Return the (X, Y) coordinate for the center point of the cell that contains the specified text.  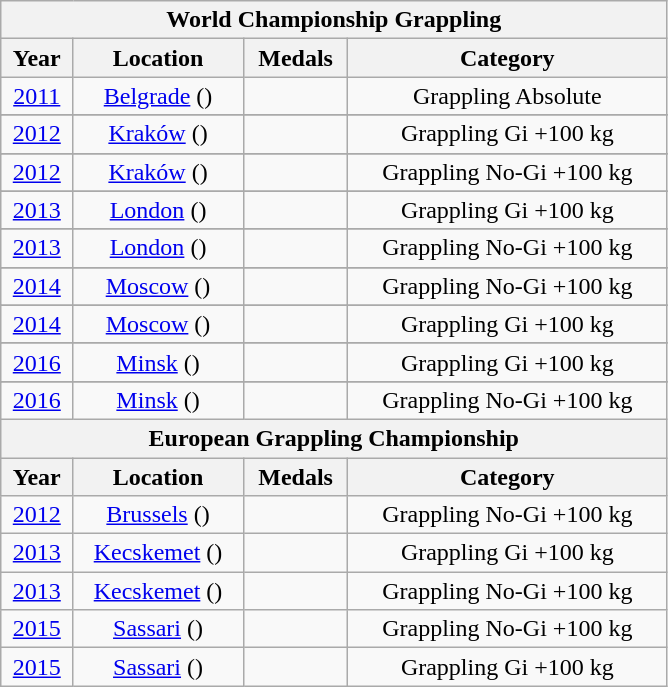
European Grappling Championship (334, 438)
Grappling Absolute (508, 96)
Belgrade () (158, 96)
Brussels () (158, 515)
World Championship Grappling (334, 20)
2011 (37, 96)
